Output the (X, Y) coordinate of the center of the cell containing the given text.  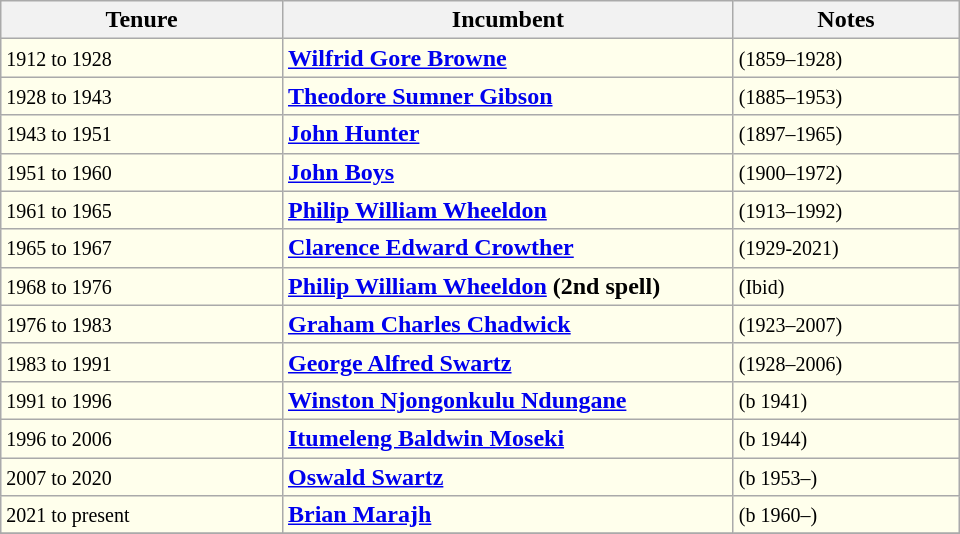
1991 to 1996 (142, 400)
1996 to 2006 (142, 438)
George Alfred Swartz (508, 362)
(b 1960–) (846, 515)
Oswald Swartz (508, 477)
(1913–1992) (846, 210)
1943 to 1951 (142, 134)
(1923–2007) (846, 324)
Incumbent (508, 20)
Philip William Wheeldon (2nd spell) (508, 286)
John Hunter (508, 134)
Tenure (142, 20)
Wilfrid Gore Browne (508, 58)
1928 to 1943 (142, 96)
Itumeleng Baldwin Moseki (508, 438)
John Boys (508, 172)
Graham Charles Chadwick (508, 324)
1951 to 1960 (142, 172)
Brian Marajh (508, 515)
1965 to 1967 (142, 248)
1976 to 1983 (142, 324)
(1929-2021) (846, 248)
Philip William Wheeldon (508, 210)
1968 to 1976 (142, 286)
(b 1944) (846, 438)
(1928–2006) (846, 362)
(b 1953–) (846, 477)
Winston Njongonkulu Ndungane (508, 400)
(Ibid) (846, 286)
(1859–1928) (846, 58)
Clarence Edward Crowther (508, 248)
1983 to 1991 (142, 362)
Notes (846, 20)
(b 1941) (846, 400)
1912 to 1928 (142, 58)
2021 to present (142, 515)
Theodore Sumner Gibson (508, 96)
1961 to 1965 (142, 210)
(1897–1965) (846, 134)
(1885–1953) (846, 96)
(1900–1972) (846, 172)
2007 to 2020 (142, 477)
